Extract the [X, Y] coordinate from the center of the cell holding the provided text.  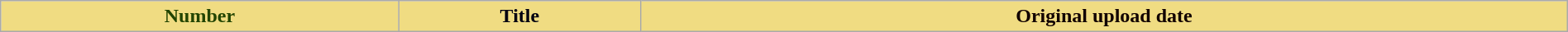
Original upload date [1105, 16]
Number [200, 16]
Title [519, 16]
